Detect which cell encompasses the target text, then output its (x, y) center coordinate. 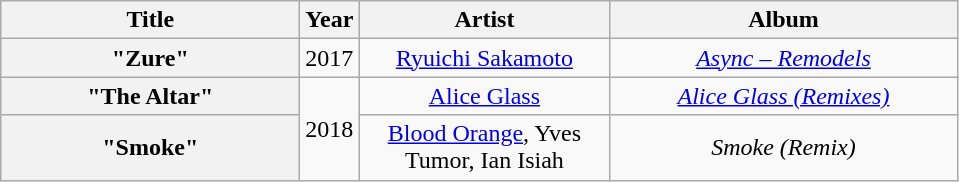
Album (784, 20)
2017 (330, 58)
Ryuichi Sakamoto (484, 58)
Title (150, 20)
"Zure" (150, 58)
Smoke (Remix) (784, 148)
Alice Glass (484, 96)
Alice Glass (Remixes) (784, 96)
Blood Orange, Yves Tumor, Ian Isiah (484, 148)
Async – Remodels (784, 58)
"The Altar" (150, 96)
Year (330, 20)
Artist (484, 20)
2018 (330, 128)
"Smoke" (150, 148)
